Return the (x, y) coordinate for the center point of the cell that contains the specified text.  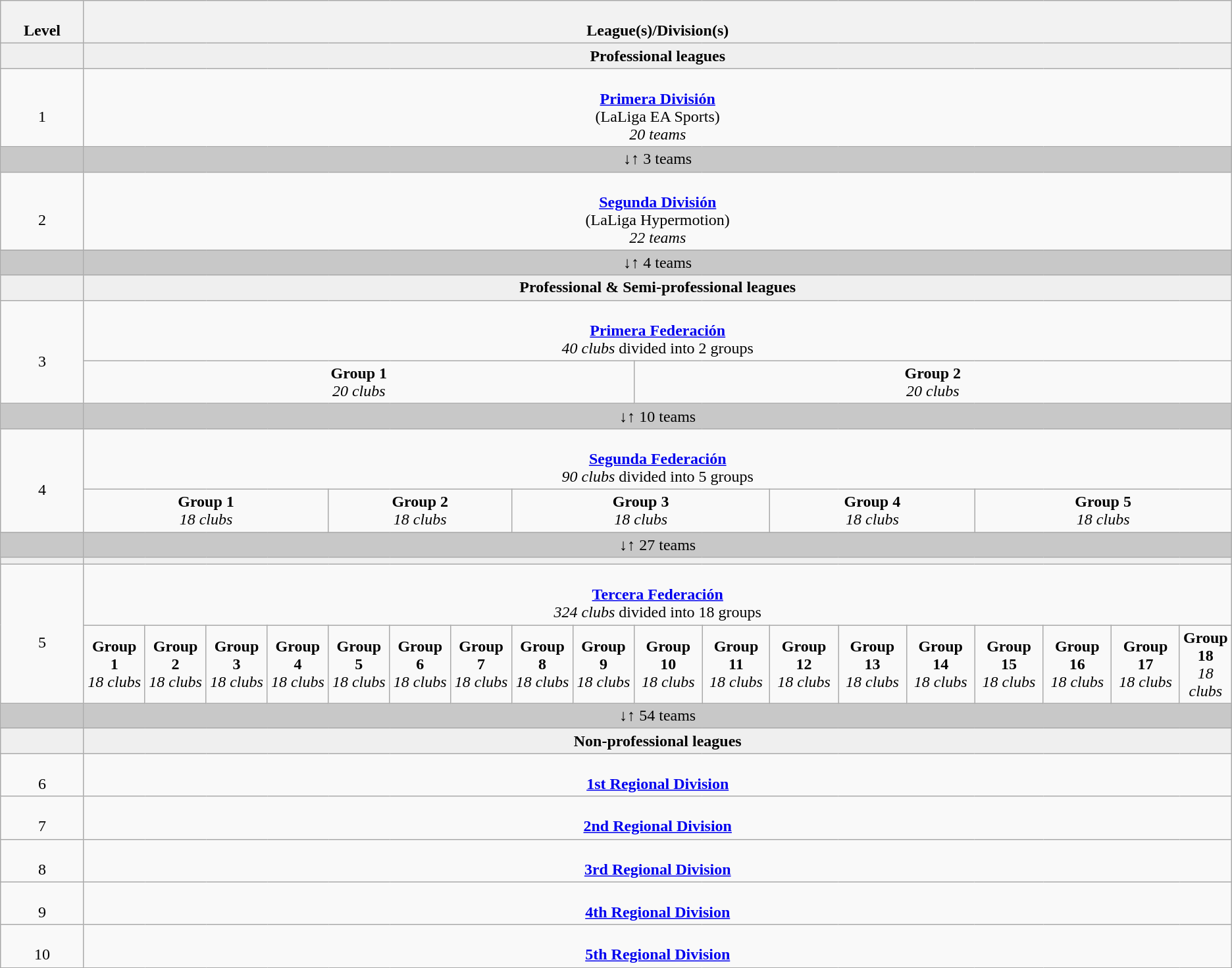
10 (42, 946)
Group 15 18 clubs (1009, 665)
Group 11 18 clubs (736, 665)
2nd Regional Division (657, 817)
Tercera Federación324 clubs divided into 18 groups (657, 595)
3 (42, 351)
↓↑ 3 teams (657, 159)
Group 1 20 clubs (359, 382)
Group 2 20 clubs (933, 382)
4 (42, 480)
4th Regional Division (657, 903)
↓↑ 27 teams (657, 544)
7 (42, 817)
Group 10 18 clubs (668, 665)
Group 17 18 clubs (1146, 665)
5 (42, 634)
2 (42, 211)
Group 9 18 clubs (603, 665)
Professional leagues (657, 56)
League(s)/Division(s) (657, 22)
Group 14 18 clubs (940, 665)
Primera División (LaLiga EA Sports) 20 teams (657, 108)
↓↑ 4 teams (657, 263)
Non-professional leagues (657, 741)
Professional & Semi-professional leagues (657, 288)
1 (42, 108)
Group 12 18 clubs (804, 665)
3rd Regional Division (657, 861)
Primera Federación40 clubs divided into 2 groups (657, 330)
Group 16 18 clubs (1077, 665)
6 (42, 775)
5th Regional Division (657, 946)
Group 13 18 clubs (873, 665)
9 (42, 903)
↓↑ 54 teams (657, 716)
Level (42, 22)
↓↑ 10 teams (657, 416)
1st Regional Division (657, 775)
Segunda Federación90 clubs divided into 5 groups (657, 459)
Group 7 18 clubs (482, 665)
Group 18 18 clubs (1206, 665)
8 (42, 861)
Group 8 18 clubs (542, 665)
Group 6 18 clubs (420, 665)
Segunda División (LaLiga Hypermotion) 22 teams (657, 211)
